Capture the cell that displays the provided text and extract its (x, y) central coordinate. 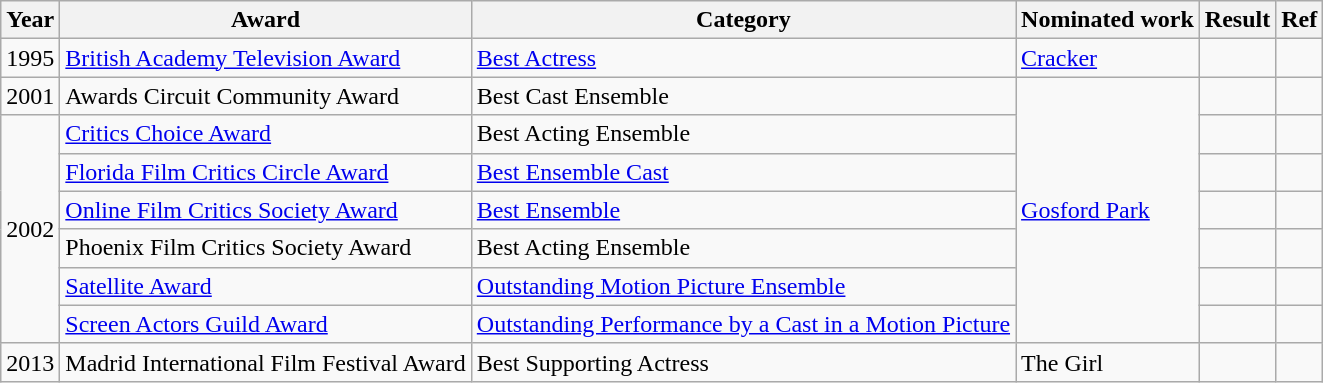
Best Ensemble Cast (743, 172)
2013 (30, 362)
2001 (30, 96)
Nominated work (1108, 20)
Outstanding Motion Picture Ensemble (743, 286)
Best Supporting Actress (743, 362)
Outstanding Performance by a Cast in a Motion Picture (743, 324)
Madrid International Film Festival Award (266, 362)
British Academy Television Award (266, 58)
Satellite Award (266, 286)
Category (743, 20)
Cracker (1108, 58)
Year (30, 20)
Online Film Critics Society Award (266, 210)
Screen Actors Guild Award (266, 324)
Best Cast Ensemble (743, 96)
Best Actress (743, 58)
Critics Choice Award (266, 134)
Phoenix Film Critics Society Award (266, 248)
Florida Film Critics Circle Award (266, 172)
Award (266, 20)
Ref (1300, 20)
Awards Circuit Community Award (266, 96)
2002 (30, 229)
Gosford Park (1108, 210)
Result (1237, 20)
Best Ensemble (743, 210)
1995 (30, 58)
The Girl (1108, 362)
